Scan for the cell matching the given text and deliver its [x, y] coordinate at center. 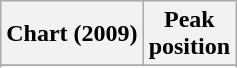
Chart (2009) [72, 34]
Peak position [189, 34]
